From the cell containing the given text, extract its center point as [X, Y] coordinate. 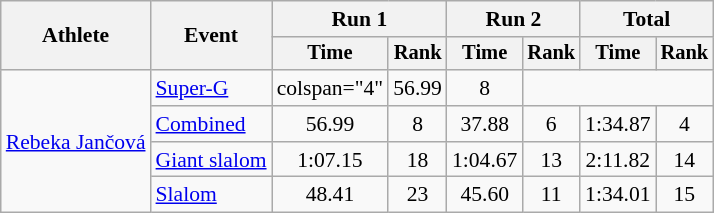
1:34.87 [618, 124]
1:04.67 [484, 160]
Combined [212, 124]
2:11.82 [618, 160]
Athlete [76, 36]
1:07.15 [330, 160]
colspan="4" [330, 88]
Giant slalom [212, 160]
Slalom [212, 195]
13 [551, 160]
Run 1 [360, 19]
4 [685, 124]
Super-G [212, 88]
1:34.01 [618, 195]
Event [212, 36]
Rebeka Jančová [76, 141]
23 [418, 195]
Run 2 [514, 19]
18 [418, 160]
37.88 [484, 124]
11 [551, 195]
14 [685, 160]
Total [646, 19]
6 [551, 124]
15 [685, 195]
48.41 [330, 195]
45.60 [484, 195]
